Scan for the cell matching the given text and deliver its [x, y] coordinate at center. 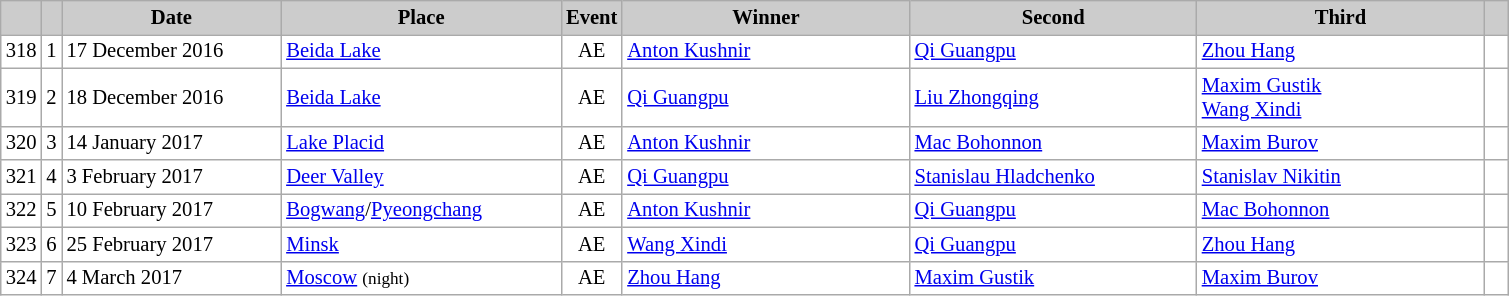
18 December 2016 [172, 97]
1 [51, 51]
322 [22, 210]
4 [51, 177]
Second [1054, 17]
Maxim Gustik Wang Xindi [1340, 97]
2 [51, 97]
14 January 2017 [172, 143]
320 [22, 143]
Maxim Gustik [1054, 278]
Minsk [421, 244]
Third [1340, 17]
4 March 2017 [172, 278]
Moscow (night) [421, 278]
25 February 2017 [172, 244]
Wang Xindi [766, 244]
3 February 2017 [172, 177]
Deer Valley [421, 177]
321 [22, 177]
324 [22, 278]
7 [51, 278]
Event [592, 17]
Lake Placid [421, 143]
5 [51, 210]
Bogwang/Pyeongchang [421, 210]
319 [22, 97]
Stanislav Nikitin [1340, 177]
Date [172, 17]
6 [51, 244]
323 [22, 244]
Stanislau Hladchenko [1054, 177]
10 February 2017 [172, 210]
318 [22, 51]
17 December 2016 [172, 51]
Liu Zhongqing [1054, 97]
Winner [766, 17]
Place [421, 17]
3 [51, 143]
